Determine the [x, y] coordinate at the center of the cell enclosing the given text.  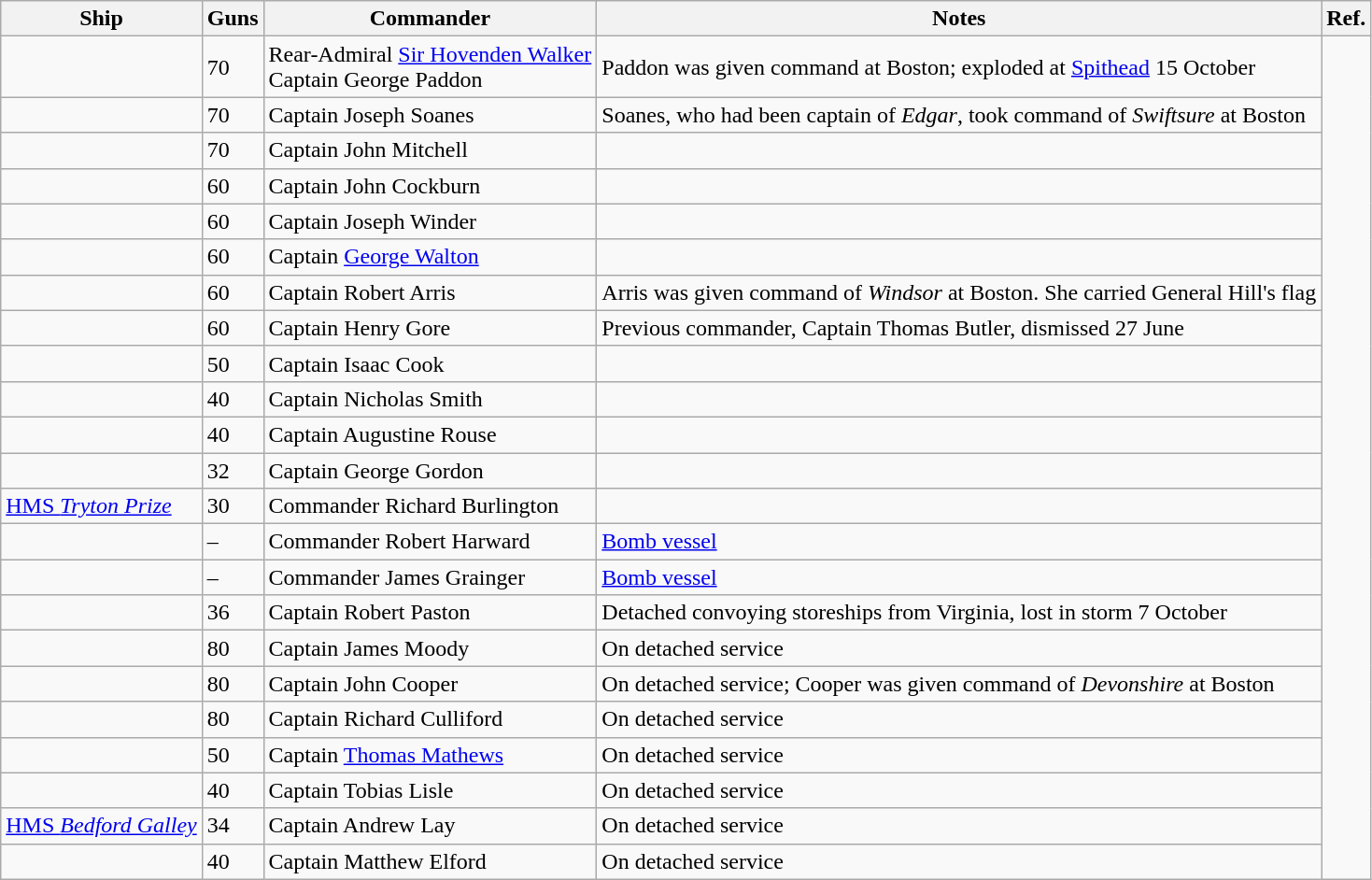
Detached convoying storeships from Virginia, lost in storm 7 October [959, 613]
Commander James Grainger [430, 577]
Captain George Walton [430, 257]
Captain Joseph Soanes [430, 115]
Captain Joseph Winder [430, 221]
Captain Nicholas Smith [430, 399]
Arris was given command of Windsor at Boston. She carried General Hill's flag [959, 292]
Captain Matthew Elford [430, 861]
Captain Henry Gore [430, 328]
Captain James Moody [430, 648]
Paddon was given command at Boston; exploded at Spithead 15 October [959, 67]
Commander Richard Burlington [430, 506]
Captain Robert Arris [430, 292]
On detached service; Cooper was given command of Devonshire at Boston [959, 684]
Captain George Gordon [430, 470]
36 [233, 613]
Captain John Cooper [430, 684]
30 [233, 506]
Guns [233, 19]
HMS Bedford Galley [102, 826]
Captain John Cockburn [430, 186]
Captain Augustine Rouse [430, 434]
Previous commander, Captain Thomas Butler, dismissed 27 June [959, 328]
Commander Robert Harward [430, 542]
Captain Thomas Mathews [430, 755]
Ref. [1347, 19]
Notes [959, 19]
Ship [102, 19]
Captain Robert Paston [430, 613]
32 [233, 470]
Captain Andrew Lay [430, 826]
Captain John Mitchell [430, 150]
34 [233, 826]
Captain Isaac Cook [430, 363]
Captain Richard Culliford [430, 719]
HMS Tryton Prize [102, 506]
Rear-Admiral Sir Hovenden WalkerCaptain George Paddon [430, 67]
Soanes, who had been captain of Edgar, took command of Swiftsure at Boston [959, 115]
Commander [430, 19]
Captain Tobias Lisle [430, 790]
